Identify which cell holds the provided text, then report its [X, Y] central coordinate. 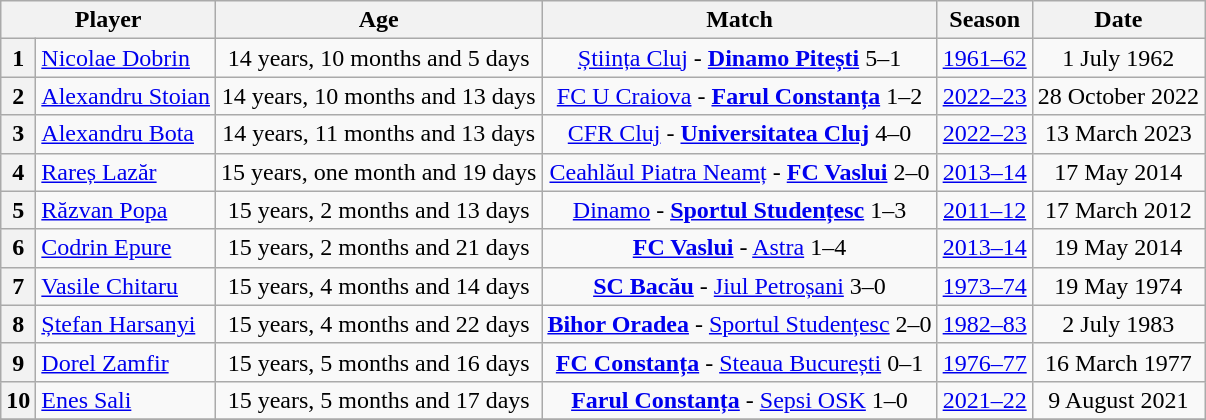
1982–83 [984, 324]
FC U Craiova - Farul Constanța 1–2 [740, 96]
15 years, 4 months and 14 days [379, 286]
4 [18, 172]
17 March 2012 [1118, 210]
Match [740, 20]
14 years, 11 months and 13 days [379, 134]
17 May 2014 [1118, 172]
2 [18, 96]
Nicolae Dobrin [126, 58]
Alexandru Stoian [126, 96]
Season [984, 20]
7 [18, 286]
15 years, 2 months and 13 days [379, 210]
1976–77 [984, 362]
9 [18, 362]
1 [18, 58]
13 March 2023 [1118, 134]
2 July 1983 [1118, 324]
2011–12 [984, 210]
CFR Cluj - Universitatea Cluj 4–0 [740, 134]
19 May 1974 [1118, 286]
15 years, 5 months and 16 days [379, 362]
Player [108, 20]
8 [18, 324]
Date [1118, 20]
16 March 1977 [1118, 362]
Vasile Chitaru [126, 286]
Rareș Lazăr [126, 172]
15 years, 2 months and 21 days [379, 248]
15 years, 5 months and 17 days [379, 400]
1973–74 [984, 286]
1961–62 [984, 58]
15 years, 4 months and 22 days [379, 324]
Dorel Zamfir [126, 362]
19 May 2014 [1118, 248]
28 October 2022 [1118, 96]
Știința Cluj - Dinamo Pitești 5–1 [740, 58]
Codrin Epure [126, 248]
FC Constanța - Steaua București 0–1 [740, 362]
15 years, one month and 19 days [379, 172]
6 [18, 248]
2021–22 [984, 400]
3 [18, 134]
14 years, 10 months and 5 days [379, 58]
Farul Constanța - Sepsi OSK 1–0 [740, 400]
9 August 2021 [1118, 400]
FC Vaslui - Astra 1–4 [740, 248]
5 [18, 210]
Răzvan Popa [126, 210]
Alexandru Bota [126, 134]
Age [379, 20]
Ceahlăul Piatra Neamț - FC Vaslui 2–0 [740, 172]
10 [18, 400]
1 July 1962 [1118, 58]
Bihor Oradea - Sportul Studențesc 2–0 [740, 324]
Enes Sali [126, 400]
Ștefan Harsanyi [126, 324]
Dinamo - Sportul Studențesc 1–3 [740, 210]
SC Bacău - Jiul Petroșani 3–0 [740, 286]
14 years, 10 months and 13 days [379, 96]
